Capture the cell that displays the provided text and extract its [X, Y] central coordinate. 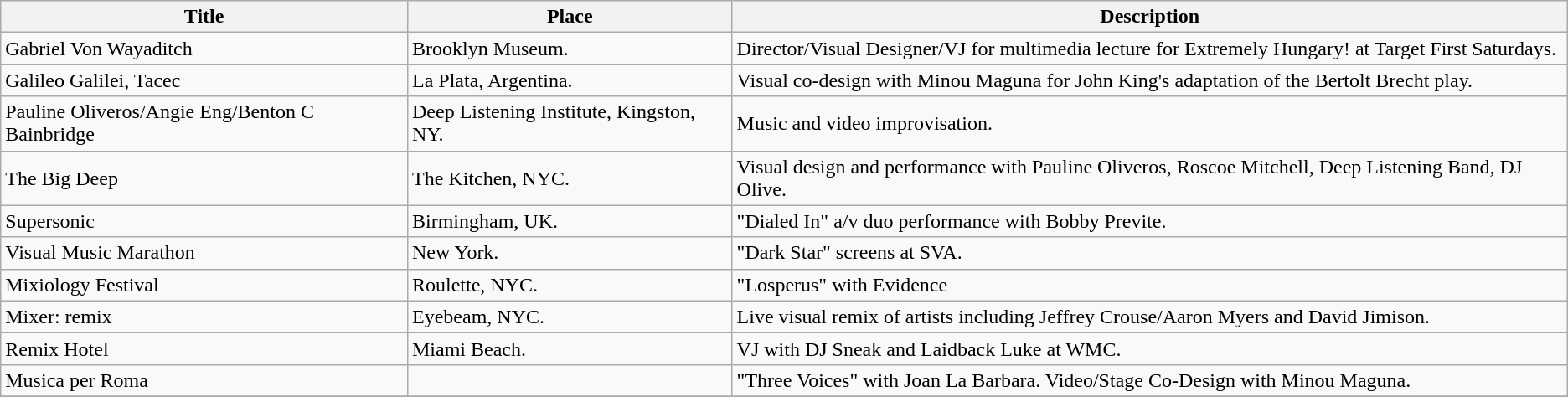
Title [204, 17]
"Dialed In" a/v duo performance with Bobby Previte. [1149, 221]
Music and video improvisation. [1149, 124]
La Plata, Argentina. [570, 80]
Place [570, 17]
Birmingham, UK. [570, 221]
VJ with DJ Sneak and Laidback Luke at WMC. [1149, 348]
Visual Music Marathon [204, 253]
New York. [570, 253]
Gabriel Von Wayaditch [204, 49]
Deep Listening Institute, Kingston, NY. [570, 124]
Live visual remix of artists including Jeffrey Crouse/Aaron Myers and David Jimison. [1149, 317]
Brooklyn Museum. [570, 49]
Pauline Oliveros/Angie Eng/Benton C Bainbridge [204, 124]
"Three Voices" with Joan La Barbara. Video/Stage Co-Design with Minou Maguna. [1149, 380]
The Big Deep [204, 178]
Remix Hotel [204, 348]
Director/Visual Designer/VJ for multimedia lecture for Extremely Hungary! at Target First Saturdays. [1149, 49]
Description [1149, 17]
Supersonic [204, 221]
Mixiology Festival [204, 285]
Visual co-design with Minou Maguna for John King's adaptation of the Bertolt Brecht play. [1149, 80]
Eyebeam, NYC. [570, 317]
Miami Beach. [570, 348]
"Losperus" with Evidence [1149, 285]
Roulette, NYC. [570, 285]
Musica per Roma [204, 380]
"Dark Star" screens at SVA. [1149, 253]
Galileo Galilei, Tacec [204, 80]
The Kitchen, NYC. [570, 178]
Visual design and performance with Pauline Oliveros, Roscoe Mitchell, Deep Listening Band, DJ Olive. [1149, 178]
Mixer: remix [204, 317]
